For the text-containing cell, return its midpoint in (X, Y) coordinate format. 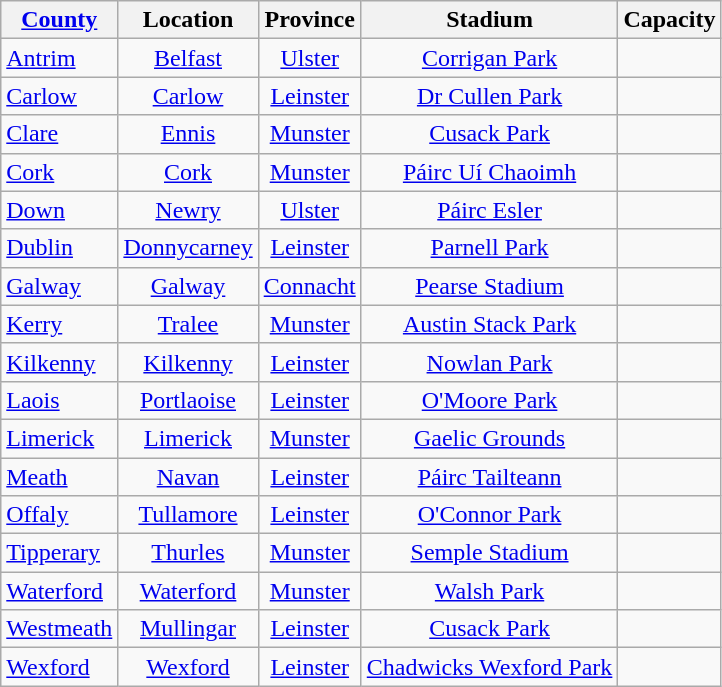
Páirc Esler (490, 210)
Dr Cullen Park (490, 96)
Westmeath (60, 629)
Tullamore (188, 515)
Down (60, 210)
Dublin (60, 248)
Clare (60, 134)
Semple Stadium (490, 553)
Mullingar (188, 629)
Portlaoise (188, 400)
Austin Stack Park (490, 324)
Nowlan Park (490, 362)
Offaly (60, 515)
Tralee (188, 324)
Páirc Uí Chaoimh (490, 172)
Ennis (188, 134)
Capacity (670, 20)
Tipperary (60, 553)
Walsh Park (490, 591)
O'Moore Park (490, 400)
County (60, 20)
Chadwicks Wexford Park (490, 667)
Kerry (60, 324)
Antrim (60, 58)
Thurles (188, 553)
Corrigan Park (490, 58)
Location (188, 20)
Páirc Tailteann (490, 477)
Laois (60, 400)
Newry (188, 210)
Meath (60, 477)
Navan (188, 477)
Connacht (310, 286)
Stadium (490, 20)
Parnell Park (490, 248)
O'Connor Park (490, 515)
Belfast (188, 58)
Province (310, 20)
Donnycarney (188, 248)
Pearse Stadium (490, 286)
Gaelic Grounds (490, 438)
